For the text-containing cell, return its midpoint in [x, y] coordinate format. 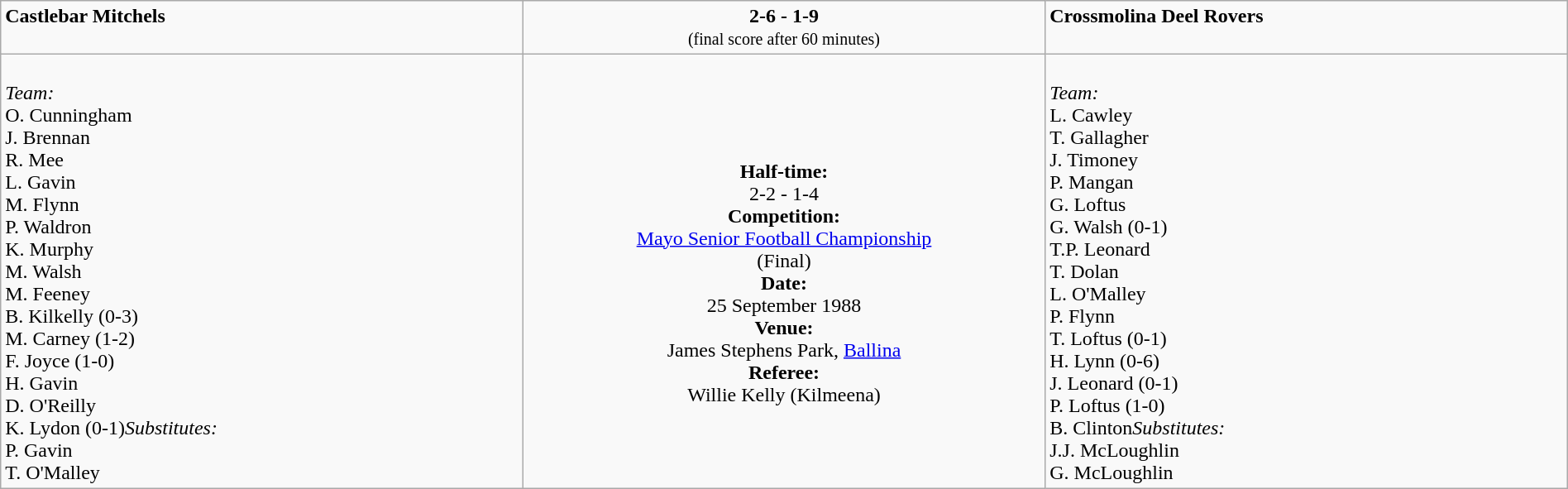
Crossmolina Deel Rovers [1307, 28]
Castlebar Mitchels [262, 28]
2-6 - 1-9(final score after 60 minutes) [784, 28]
